Determine the [x, y] coordinate at the center of the cell enclosing the given text.  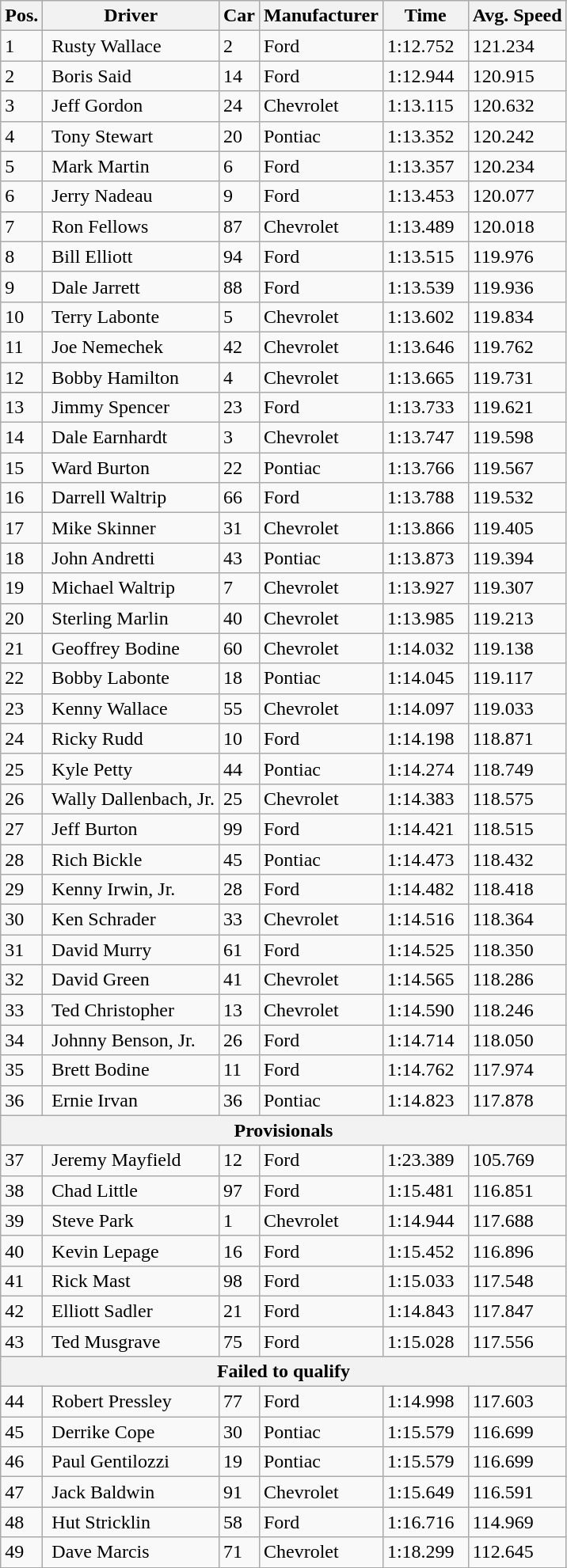
Kenny Irwin, Jr. [131, 890]
87 [239, 226]
1:13.115 [425, 106]
Hut Stricklin [131, 1522]
Ricky Rudd [131, 738]
118.749 [517, 769]
Jeff Gordon [131, 106]
Jimmy Spencer [131, 408]
77 [239, 1402]
1:14.565 [425, 980]
119.405 [517, 528]
61 [239, 950]
17 [22, 528]
119.567 [517, 468]
118.575 [517, 799]
Sterling Marlin [131, 618]
Elliott Sadler [131, 1311]
1:14.516 [425, 920]
Kenny Wallace [131, 708]
Jerry Nadeau [131, 196]
118.050 [517, 1040]
117.688 [517, 1221]
75 [239, 1342]
Bobby Labonte [131, 678]
119.532 [517, 498]
Robert Pressley [131, 1402]
48 [22, 1522]
Manufacturer [321, 16]
Avg. Speed [517, 16]
1:14.198 [425, 738]
1:13.927 [425, 588]
Johnny Benson, Jr. [131, 1040]
119.621 [517, 408]
Provisionals [283, 1130]
120.915 [517, 76]
58 [239, 1522]
Ernie Irvan [131, 1100]
116.851 [517, 1190]
1:13.733 [425, 408]
60 [239, 648]
1:14.762 [425, 1070]
55 [239, 708]
119.598 [517, 438]
1:14.944 [425, 1221]
1:13.747 [425, 438]
88 [239, 287]
34 [22, 1040]
David Green [131, 980]
116.896 [517, 1251]
Chad Little [131, 1190]
Steve Park [131, 1221]
1:14.274 [425, 769]
120.242 [517, 136]
117.603 [517, 1402]
118.246 [517, 1010]
118.432 [517, 859]
112.645 [517, 1552]
1:15.481 [425, 1190]
35 [22, 1070]
Tony Stewart [131, 136]
Boris Said [131, 76]
118.286 [517, 980]
119.033 [517, 708]
1:14.032 [425, 648]
1:13.788 [425, 498]
119.213 [517, 618]
1:13.357 [425, 166]
120.632 [517, 106]
15 [22, 468]
Ted Christopher [131, 1010]
114.969 [517, 1522]
117.878 [517, 1100]
119.307 [517, 588]
1:13.985 [425, 618]
Ken Schrader [131, 920]
John Andretti [131, 558]
Michael Waltrip [131, 588]
1:14.097 [425, 708]
Rich Bickle [131, 859]
121.234 [517, 46]
97 [239, 1190]
1:14.590 [425, 1010]
1:16.716 [425, 1522]
1:14.383 [425, 799]
47 [22, 1492]
1:15.033 [425, 1281]
66 [239, 498]
119.834 [517, 317]
Driver [131, 16]
119.762 [517, 347]
1:14.998 [425, 1402]
120.018 [517, 226]
8 [22, 256]
27 [22, 829]
1:13.352 [425, 136]
118.515 [517, 829]
Dale Earnhardt [131, 438]
Wally Dallenbach, Jr. [131, 799]
1:13.665 [425, 378]
91 [239, 1492]
Kyle Petty [131, 769]
1:12.752 [425, 46]
118.364 [517, 920]
1:14.843 [425, 1311]
Mark Martin [131, 166]
117.556 [517, 1342]
1:15.028 [425, 1342]
120.077 [517, 196]
Time [425, 16]
119.936 [517, 287]
29 [22, 890]
1:13.766 [425, 468]
Jeff Burton [131, 829]
Paul Gentilozzi [131, 1462]
1:13.873 [425, 558]
1:23.389 [425, 1160]
Geoffrey Bodine [131, 648]
Darrell Waltrip [131, 498]
Bobby Hamilton [131, 378]
David Murry [131, 950]
119.117 [517, 678]
118.350 [517, 950]
116.591 [517, 1492]
1:14.473 [425, 859]
Rusty Wallace [131, 46]
99 [239, 829]
119.731 [517, 378]
117.548 [517, 1281]
Dale Jarrett [131, 287]
1:15.452 [425, 1251]
Pos. [22, 16]
Bill Elliott [131, 256]
Brett Bodine [131, 1070]
120.234 [517, 166]
Kevin Lepage [131, 1251]
118.418 [517, 890]
Failed to qualify [283, 1372]
1:14.714 [425, 1040]
94 [239, 256]
Joe Nemechek [131, 347]
119.138 [517, 648]
37 [22, 1160]
1:18.299 [425, 1552]
32 [22, 980]
1:14.525 [425, 950]
46 [22, 1462]
117.847 [517, 1311]
Rick Mast [131, 1281]
1:13.489 [425, 226]
Ron Fellows [131, 226]
1:13.866 [425, 528]
105.769 [517, 1160]
Ted Musgrave [131, 1342]
119.394 [517, 558]
1:14.482 [425, 890]
1:14.421 [425, 829]
98 [239, 1281]
Mike Skinner [131, 528]
38 [22, 1190]
1:15.649 [425, 1492]
Jack Baldwin [131, 1492]
Ward Burton [131, 468]
1:13.515 [425, 256]
Car [239, 16]
Dave Marcis [131, 1552]
1:13.646 [425, 347]
49 [22, 1552]
Terry Labonte [131, 317]
1:14.823 [425, 1100]
39 [22, 1221]
Derrike Cope [131, 1432]
1:12.944 [425, 76]
Jeremy Mayfield [131, 1160]
119.976 [517, 256]
117.974 [517, 1070]
118.871 [517, 738]
1:13.602 [425, 317]
1:14.045 [425, 678]
71 [239, 1552]
1:13.539 [425, 287]
1:13.453 [425, 196]
